Return the [x, y] coordinate for the center point of the cell that contains the specified text.  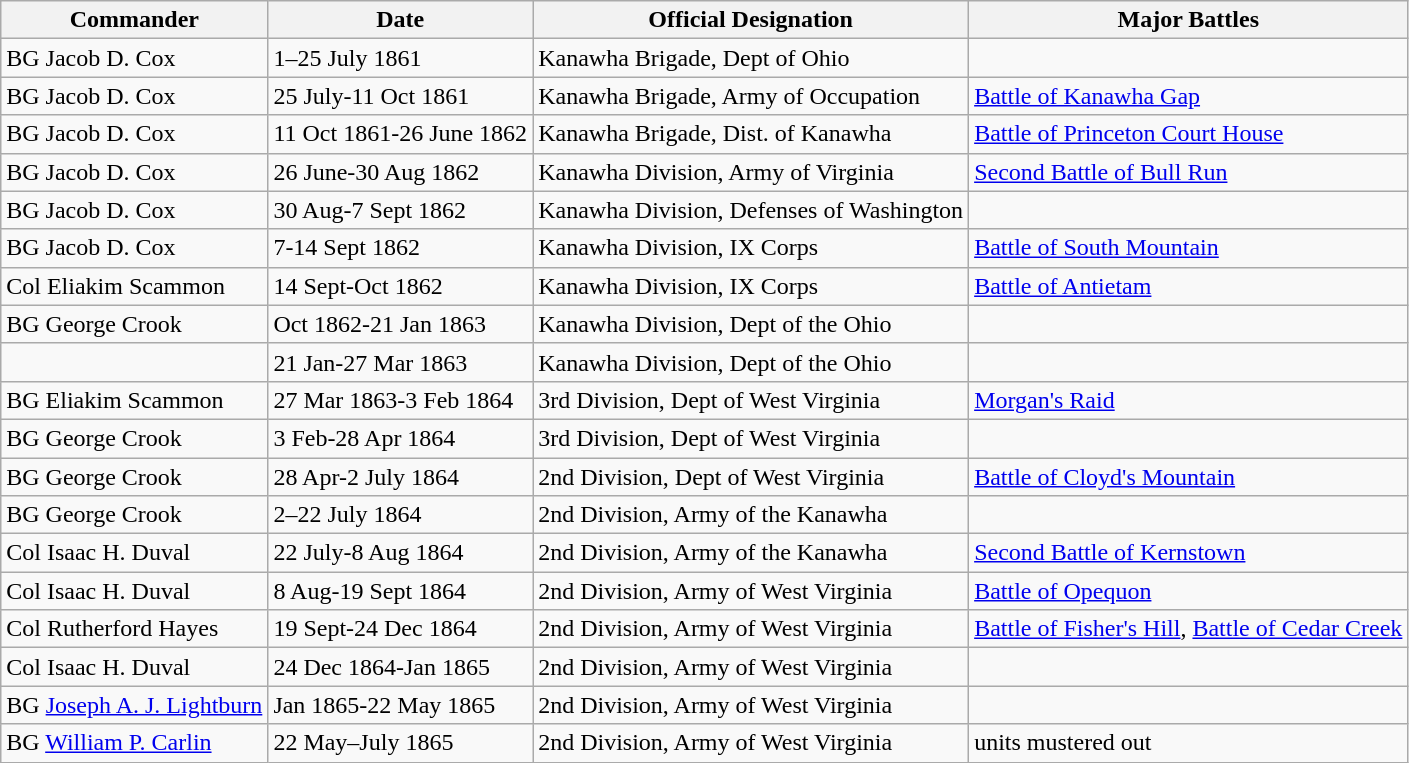
Morgan's Raid [1188, 400]
Battle of Fisher's Hill, Battle of Cedar Creek [1188, 629]
8 Aug-19 Sept 1864 [400, 591]
Second Battle of Bull Run [1188, 172]
Kanawha Brigade, Dist. of Kanawha [751, 134]
28 Apr-2 July 1864 [400, 477]
BG Eliakim Scammon [134, 400]
1–25 July 1861 [400, 58]
Battle of Opequon [1188, 591]
Major Battles [1188, 20]
Col Rutherford Hayes [134, 629]
Battle of South Mountain [1188, 248]
2–22 July 1864 [400, 515]
Col Eliakim Scammon [134, 286]
Kanawha Division, Army of Virginia [751, 172]
11 Oct 1861-26 June 1862 [400, 134]
Kanawha Brigade, Army of Occupation [751, 96]
Commander [134, 20]
Oct 1862-21 Jan 1863 [400, 324]
Battle of Kanawha Gap [1188, 96]
Kanawha Division, Defenses of Washington [751, 210]
Battle of Antietam [1188, 286]
14 Sept-Oct 1862 [400, 286]
7-14 Sept 1862 [400, 248]
Battle of Cloyd's Mountain [1188, 477]
units mustered out [1188, 743]
3 Feb-28 Apr 1864 [400, 438]
Second Battle of Kernstown [1188, 553]
22 July-8 Aug 1864 [400, 553]
Kanawha Brigade, Dept of Ohio [751, 58]
25 July-11 Oct 1861 [400, 96]
Official Designation [751, 20]
21 Jan-27 Mar 1863 [400, 362]
Battle of Princeton Court House [1188, 134]
30 Aug-7 Sept 1862 [400, 210]
BG Joseph A. J. Lightburn [134, 705]
Date [400, 20]
24 Dec 1864-Jan 1865 [400, 667]
2nd Division, Dept of West Virginia [751, 477]
19 Sept-24 Dec 1864 [400, 629]
22 May–July 1865 [400, 743]
BG William P. Carlin [134, 743]
27 Mar 1863-3 Feb 1864 [400, 400]
Jan 1865-22 May 1865 [400, 705]
26 June-30 Aug 1862 [400, 172]
